Identify which cell holds the provided text, then report its (X, Y) central coordinate. 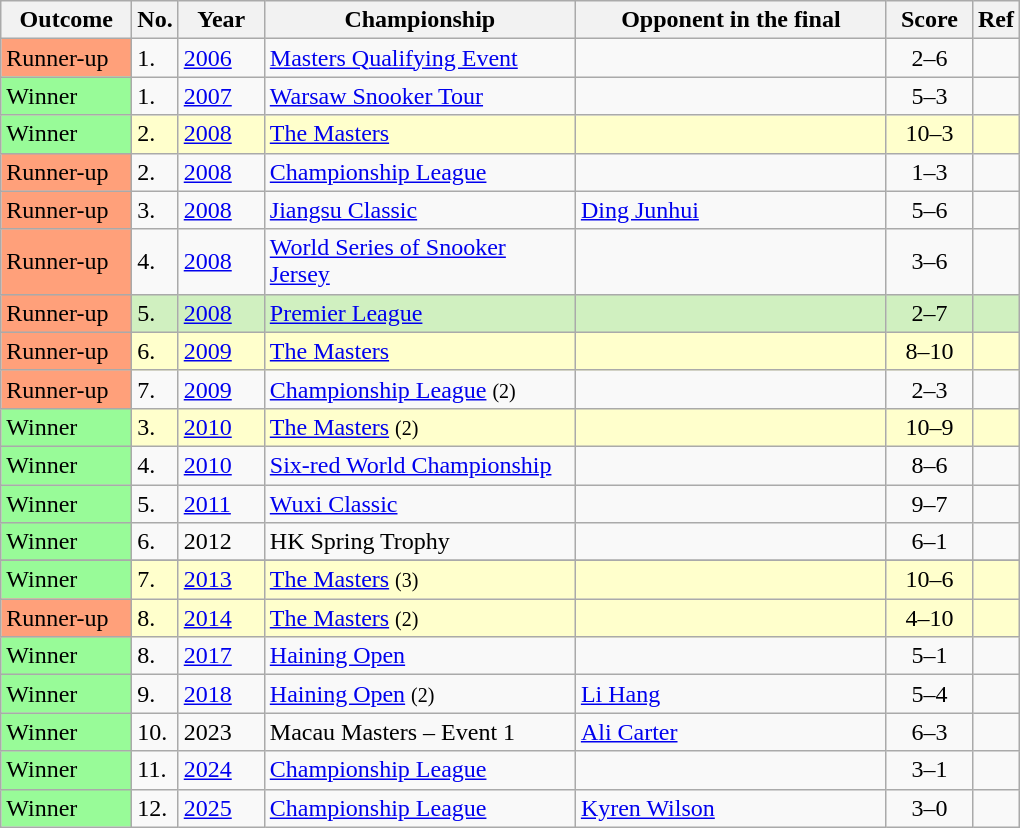
Haining Open (420, 656)
2–3 (929, 389)
8–10 (929, 351)
2025 (221, 808)
8–6 (929, 465)
Macau Masters – Event 1 (420, 732)
2018 (221, 694)
Ali Carter (730, 732)
Warsaw Snooker Tour (420, 96)
Score (929, 20)
Year (221, 20)
Six-red World Championship (420, 465)
9. (155, 694)
2011 (221, 503)
10. (155, 732)
Jiangsu Classic (420, 210)
HK Spring Trophy (420, 542)
2013 (221, 580)
Premier League (420, 313)
11. (155, 770)
10–9 (929, 427)
1–3 (929, 172)
2007 (221, 96)
2014 (221, 618)
12. (155, 808)
The Masters (3) (420, 580)
5–3 (929, 96)
Outcome (66, 20)
5–4 (929, 694)
Ref (996, 20)
6–1 (929, 542)
2017 (221, 656)
Haining Open (2) (420, 694)
World Series of Snooker Jersey (420, 262)
4–10 (929, 618)
Opponent in the final (730, 20)
Championship (420, 20)
2–7 (929, 313)
10–3 (929, 134)
2006 (221, 58)
5–1 (929, 656)
Ding Junhui (730, 210)
2023 (221, 732)
3–1 (929, 770)
No. (155, 20)
Wuxi Classic (420, 503)
6–3 (929, 732)
Championship League (2) (420, 389)
9–7 (929, 503)
Kyren Wilson (730, 808)
3–6 (929, 262)
2024 (221, 770)
Masters Qualifying Event (420, 58)
2012 (221, 542)
5–6 (929, 210)
10–6 (929, 580)
Li Hang (730, 694)
3–0 (929, 808)
2–6 (929, 58)
